Return the (X, Y) coordinate for the center point of the cell that contains the specified text.  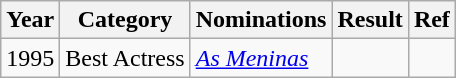
Result (370, 20)
1995 (30, 58)
Ref (432, 20)
Best Actress (125, 58)
Category (125, 20)
As Meninas (261, 58)
Year (30, 20)
Nominations (261, 20)
